Provide the [X, Y] coordinate of the cell's center where the given text is located.  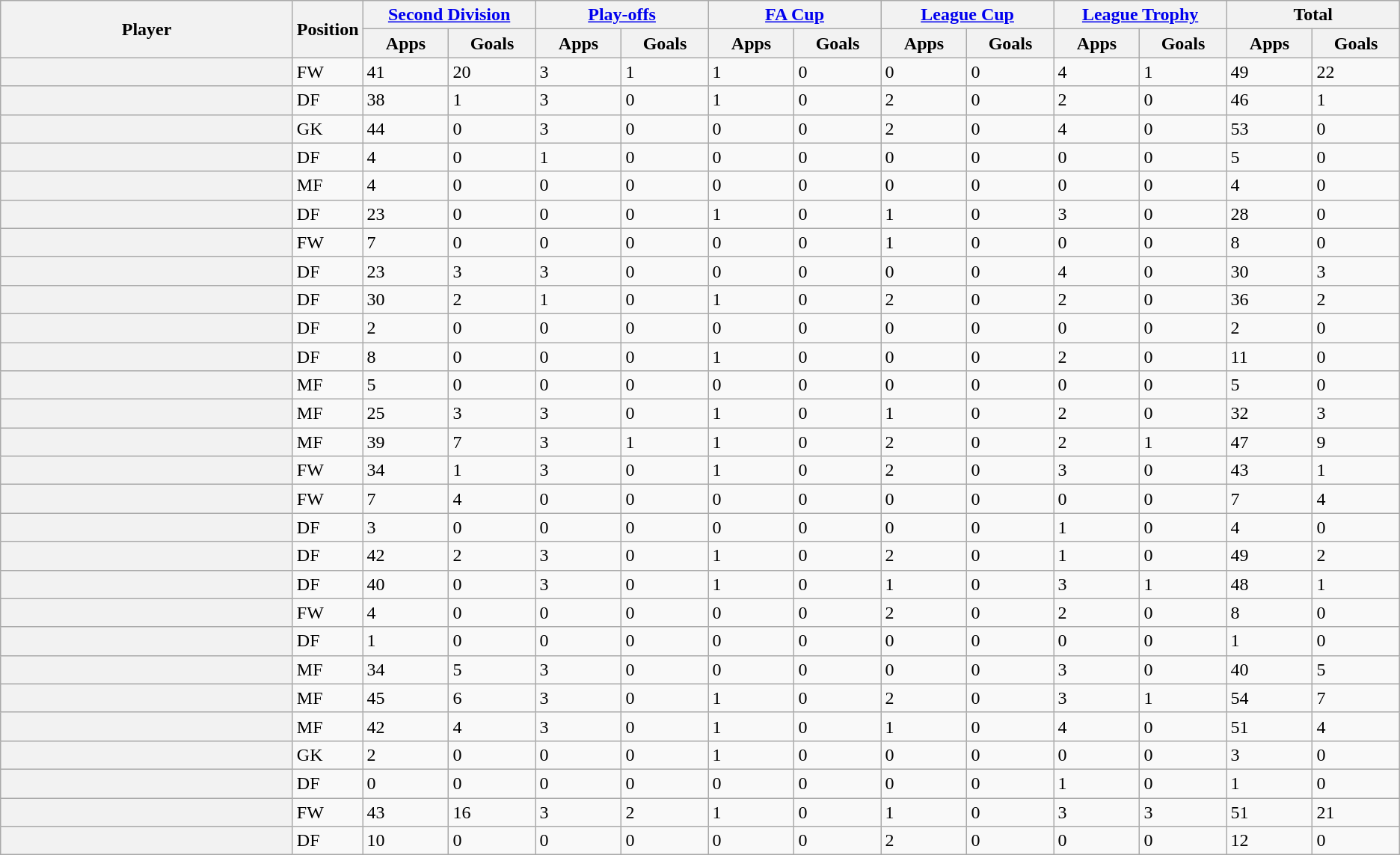
46 [1270, 100]
53 [1270, 129]
Total [1313, 15]
47 [1270, 442]
Player [147, 29]
6 [492, 698]
10 [405, 841]
9 [1356, 442]
28 [1270, 214]
League Cup [968, 15]
21 [1356, 812]
48 [1270, 584]
Second Division [449, 15]
22 [1356, 72]
Play-offs [622, 15]
36 [1270, 299]
League Trophy [1140, 15]
12 [1270, 841]
32 [1270, 414]
16 [492, 812]
54 [1270, 698]
FA Cup [794, 15]
38 [405, 100]
45 [405, 698]
44 [405, 129]
20 [492, 72]
11 [1270, 357]
25 [405, 414]
Position [328, 29]
41 [405, 72]
39 [405, 442]
